Detect which cell encompasses the target text, then output its (x, y) center coordinate. 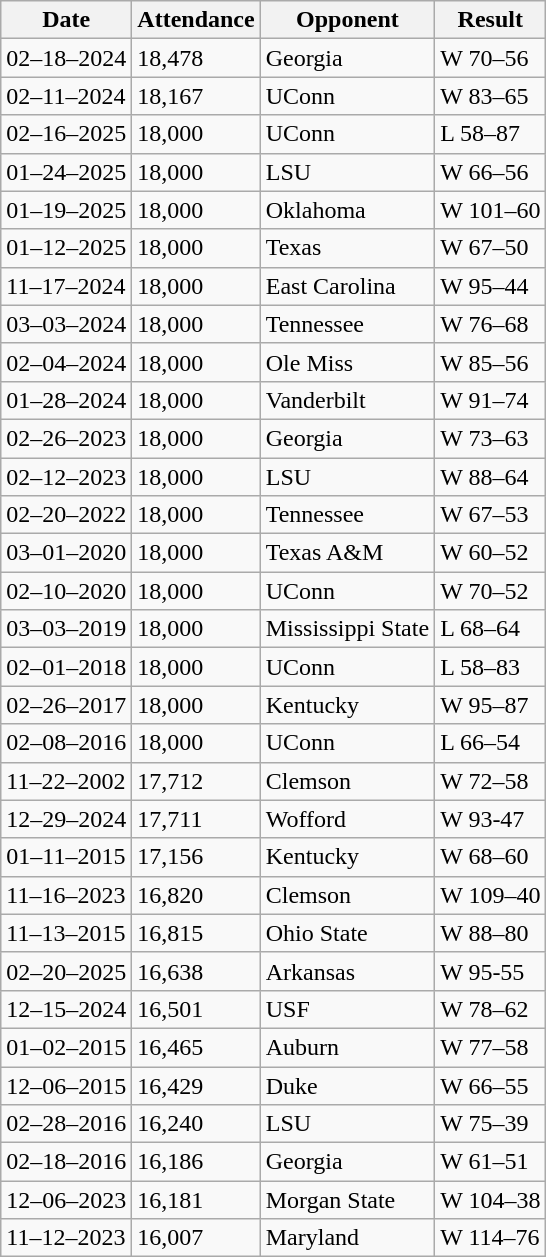
W 68–60 (490, 857)
W 88–64 (490, 477)
16,240 (196, 1124)
03–03–2019 (66, 629)
18,167 (196, 96)
16,820 (196, 895)
18,478 (196, 58)
W 78–62 (490, 1009)
W 70–56 (490, 58)
W 114–76 (490, 1238)
02–04–2024 (66, 362)
11–16–2023 (66, 895)
02–11–2024 (66, 96)
Oklahoma (347, 210)
L 66–54 (490, 743)
02–16–2025 (66, 134)
W 72–58 (490, 781)
W 76–68 (490, 324)
W 95-55 (490, 971)
02–28–2016 (66, 1124)
Maryland (347, 1238)
W 85–56 (490, 362)
Arkansas (347, 971)
W 91–74 (490, 400)
Attendance (196, 20)
Date (66, 20)
Ole Miss (347, 362)
L 58–87 (490, 134)
W 101–60 (490, 210)
W 66–56 (490, 172)
Opponent (347, 20)
Ohio State (347, 933)
USF (347, 1009)
16,181 (196, 1200)
12–15–2024 (66, 1009)
02–18–2024 (66, 58)
16,815 (196, 933)
02–20–2025 (66, 971)
W 104–38 (490, 1200)
16,007 (196, 1238)
16,465 (196, 1047)
11–12–2023 (66, 1238)
W 95–87 (490, 705)
W 75–39 (490, 1124)
16,186 (196, 1162)
02–18–2016 (66, 1162)
01–24–2025 (66, 172)
02–12–2023 (66, 477)
16,638 (196, 971)
16,501 (196, 1009)
01–28–2024 (66, 400)
12–06–2015 (66, 1085)
L 58–83 (490, 667)
Vanderbilt (347, 400)
L 68–64 (490, 629)
W 67–53 (490, 515)
W 73–63 (490, 438)
Result (490, 20)
11–17–2024 (66, 286)
W 83–65 (490, 96)
01–11–2015 (66, 857)
17,156 (196, 857)
01–19–2025 (66, 210)
W 66–55 (490, 1085)
12–29–2024 (66, 819)
17,712 (196, 781)
16,429 (196, 1085)
01–12–2025 (66, 248)
02–26–2023 (66, 438)
02–10–2020 (66, 591)
East Carolina (347, 286)
W 60–52 (490, 553)
Morgan State (347, 1200)
03–03–2024 (66, 324)
W 70–52 (490, 591)
Wofford (347, 819)
W 109–40 (490, 895)
01–02–2015 (66, 1047)
Texas (347, 248)
12–06–2023 (66, 1200)
02–01–2018 (66, 667)
W 88–80 (490, 933)
02–26–2017 (66, 705)
W 77–58 (490, 1047)
Mississippi State (347, 629)
11–13–2015 (66, 933)
17,711 (196, 819)
02–20–2022 (66, 515)
11–22–2002 (66, 781)
W 67–50 (490, 248)
02–08–2016 (66, 743)
Duke (347, 1085)
W 95–44 (490, 286)
Auburn (347, 1047)
W 93-47 (490, 819)
Texas A&M (347, 553)
03–01–2020 (66, 553)
W 61–51 (490, 1162)
